Detect which cell encompasses the target text, then output its (X, Y) center coordinate. 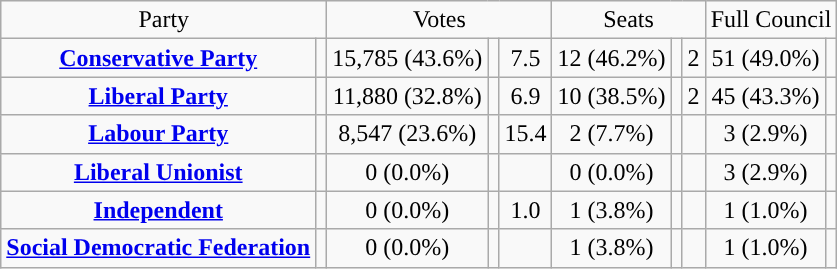
Full Council (771, 20)
Conservative Party (158, 58)
8,547 (23.6%) (408, 134)
51 (49.0%) (766, 58)
Independent (158, 210)
Labour Party (158, 134)
Liberal Party (158, 96)
Social Democratic Federation (158, 248)
10 (38.5%) (612, 96)
Votes (440, 20)
Seats (628, 20)
Liberal Unionist (158, 172)
Party (164, 20)
15,785 (43.6%) (408, 58)
11,880 (32.8%) (408, 96)
1.0 (526, 210)
7.5 (526, 58)
2 (7.7%) (612, 134)
45 (43.3%) (766, 96)
15.4 (526, 134)
6.9 (526, 96)
12 (46.2%) (612, 58)
